Find where the given text appears and provide that cell's center as [x, y] coordinate. 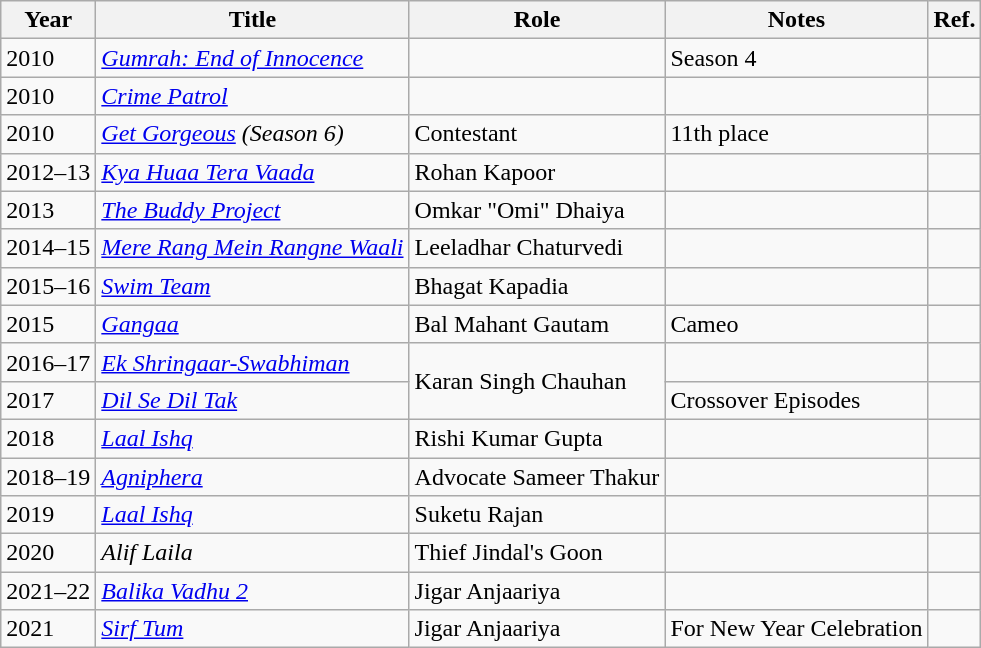
The Buddy Project [252, 210]
Thief Jindal's Goon [537, 553]
Dil Se Dil Tak [252, 400]
Advocate Sameer Thakur [537, 477]
Rishi Kumar Gupta [537, 438]
2012–13 [48, 172]
11th place [796, 134]
Kya Huaa Tera Vaada [252, 172]
For New Year Celebration [796, 629]
2015 [48, 324]
2013 [48, 210]
Agniphera [252, 477]
Year [48, 20]
Karan Singh Chauhan [537, 381]
Gangaa [252, 324]
2018 [48, 438]
Suketu Rajan [537, 515]
Bhagat Kapadia [537, 286]
Role [537, 20]
Season 4 [796, 58]
Balika Vadhu 2 [252, 591]
Contestant [537, 134]
Ref. [954, 20]
Omkar "Omi" Dhaiya [537, 210]
2019 [48, 515]
2021–22 [48, 591]
2015–16 [48, 286]
Rohan Kapoor [537, 172]
2020 [48, 553]
Ek Shringaar-Swabhiman [252, 362]
Alif Laila [252, 553]
Crossover Episodes [796, 400]
Bal Mahant Gautam [537, 324]
2016–17 [48, 362]
Leeladhar Chaturvedi [537, 248]
Gumrah: End of Innocence [252, 58]
Sirf Tum [252, 629]
Swim Team [252, 286]
2018–19 [48, 477]
2017 [48, 400]
Get Gorgeous (Season 6) [252, 134]
Notes [796, 20]
2021 [48, 629]
Crime Patrol [252, 96]
2014–15 [48, 248]
Mere Rang Mein Rangne Waali [252, 248]
Title [252, 20]
Cameo [796, 324]
